Find where the given text appears and provide that cell's center as [X, Y] coordinate. 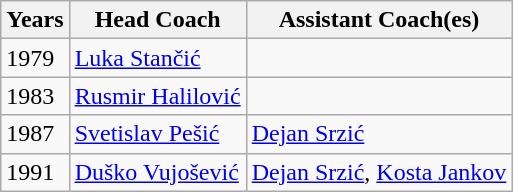
1991 [35, 172]
Assistant Coach(es) [379, 20]
Duško Vujošević [158, 172]
1979 [35, 58]
Dejan Srzić [379, 134]
1987 [35, 134]
Head Coach [158, 20]
Svetislav Pešić [158, 134]
Rusmir Halilović [158, 96]
Dejan Srzić, Kosta Jankov [379, 172]
Luka Stančić [158, 58]
Years [35, 20]
1983 [35, 96]
